Determine the [x, y] coordinate at the center of the cell enclosing the given text.  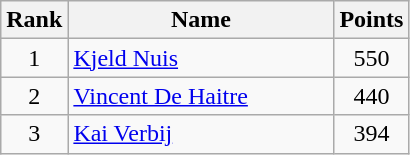
Kai Verbij [201, 134]
Name [201, 20]
550 [372, 58]
Points [372, 20]
3 [34, 134]
2 [34, 96]
440 [372, 96]
1 [34, 58]
Kjeld Nuis [201, 58]
Rank [34, 20]
394 [372, 134]
Vincent De Haitre [201, 96]
